Extract the [x, y] coordinate from the center of the cell holding the provided text.  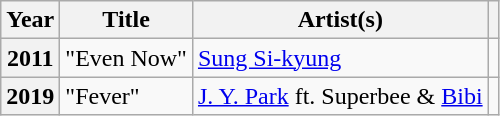
J. Y. Park ft. Superbee & Bibi [340, 96]
2019 [30, 96]
Year [30, 20]
Title [126, 20]
Artist(s) [340, 20]
Sung Si-kyung [340, 58]
"Even Now" [126, 58]
"Fever" [126, 96]
2011 [30, 58]
